Extract the [x, y] coordinate from the center of the cell holding the provided text.  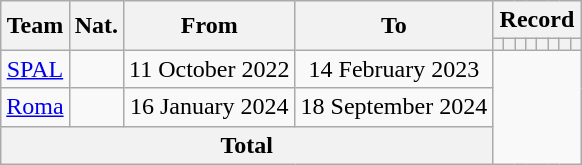
14 February 2023 [394, 69]
SPAL [35, 69]
11 October 2022 [210, 69]
Record [537, 20]
16 January 2024 [210, 107]
Roma [35, 107]
Nat. [96, 26]
Total [247, 145]
Team [35, 26]
To [394, 26]
18 September 2024 [394, 107]
From [210, 26]
